Return the (X, Y) coordinate for the center point of the cell that contains the specified text.  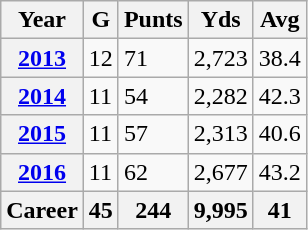
244 (153, 210)
57 (153, 134)
71 (153, 58)
G (100, 20)
Yds (220, 20)
2,677 (220, 172)
40.6 (280, 134)
2015 (42, 134)
38.4 (280, 58)
62 (153, 172)
45 (100, 210)
41 (280, 210)
2,313 (220, 134)
2,282 (220, 96)
43.2 (280, 172)
2014 (42, 96)
Year (42, 20)
12 (100, 58)
Punts (153, 20)
Career (42, 210)
2016 (42, 172)
9,995 (220, 210)
Avg (280, 20)
2,723 (220, 58)
2013 (42, 58)
54 (153, 96)
42.3 (280, 96)
